Pinpoint the cell where the given text exists, returning its (x, y) midpoint coordinate. 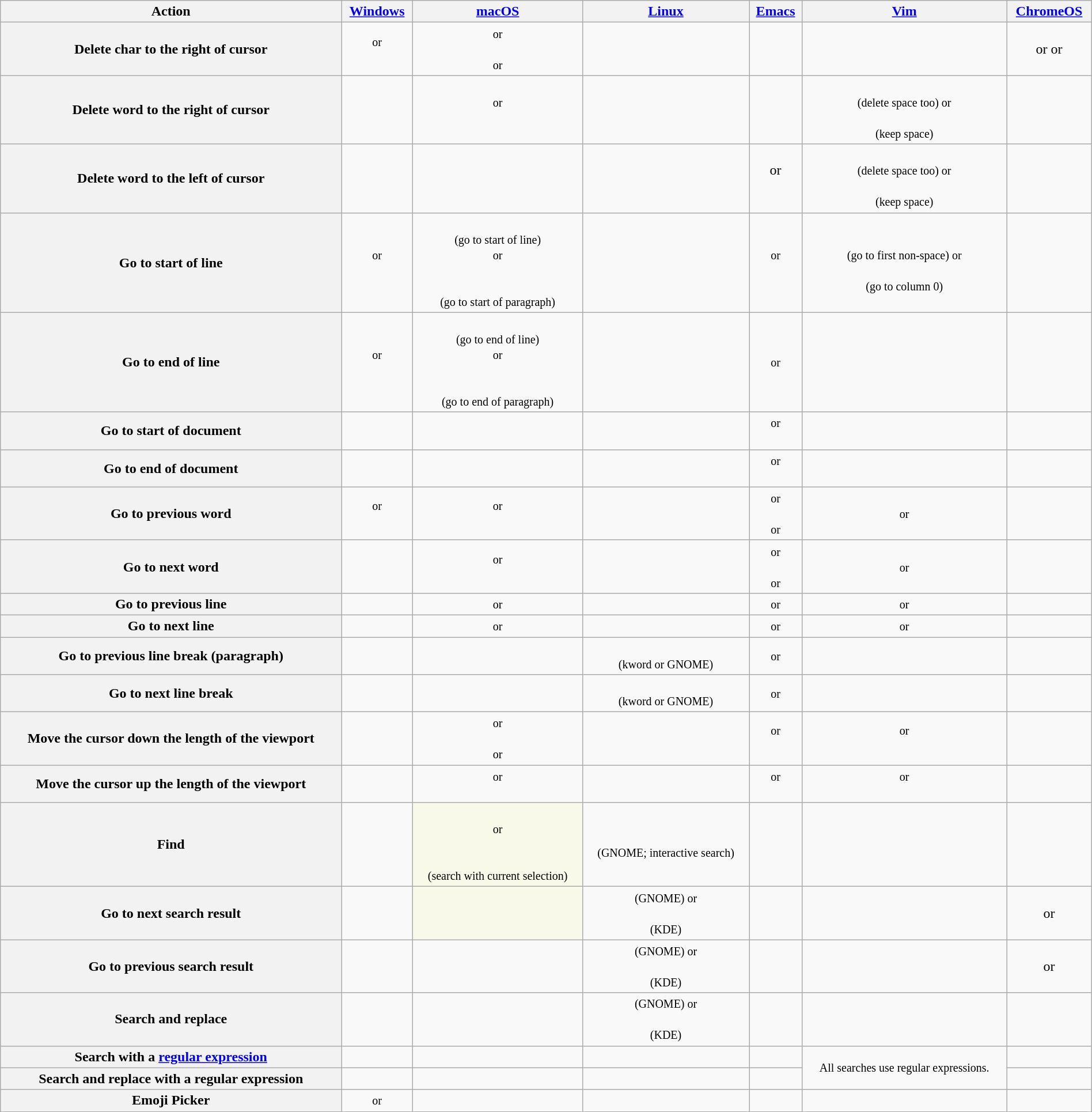
Search and replace with a regular expression (171, 1079)
Delete word to the left of cursor (171, 179)
Go to start of document (171, 431)
Move the cursor down the length of the viewport (171, 739)
Go to next line (171, 626)
Action (171, 12)
Go to next line break (171, 694)
Emoji Picker (171, 1100)
Search and replace (171, 1019)
(GNOME; interactive search) (666, 845)
or (search with current selection) (498, 845)
(go to end of line)or (go to end of paragraph) (498, 362)
Linux (666, 12)
Go to start of line (171, 263)
Go to previous word (171, 513)
Go to next search result (171, 913)
Go to next word (171, 566)
Go to previous line (171, 604)
Find (171, 845)
Emacs (776, 12)
(go to start of line)or (go to start of paragraph) (498, 263)
Move the cursor up the length of the viewport (171, 784)
Vim (904, 12)
Windows (377, 12)
Go to previous search result (171, 966)
Search with a regular expression (171, 1057)
Go to end of document (171, 468)
All searches use regular expressions. (904, 1068)
ChromeOS (1049, 12)
Go to previous line break (paragraph) (171, 656)
macOS (498, 12)
(go to first non-space) or (go to column 0) (904, 263)
Delete word to the right of cursor (171, 109)
Delete char to the right of cursor (171, 49)
Go to end of line (171, 362)
